For the text-containing cell, return its midpoint in (X, Y) coordinate format. 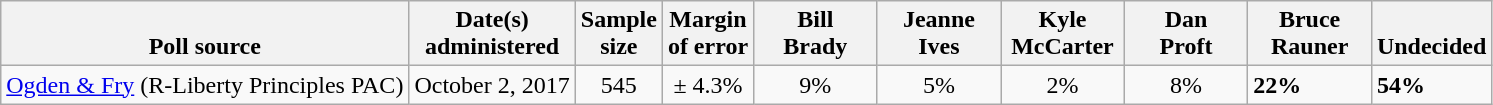
Marginof error (708, 34)
Date(s)administered (492, 34)
8% (1186, 85)
DanProft (1186, 34)
JeanneIves (939, 34)
Poll source (205, 34)
Samplesize (618, 34)
54% (1431, 85)
BillBrady (816, 34)
9% (816, 85)
BruceRauner (1310, 34)
± 4.3% (708, 85)
5% (939, 85)
KyleMcCarter (1063, 34)
Ogden & Fry (R-Liberty Principles PAC) (205, 85)
Undecided (1431, 34)
October 2, 2017 (492, 85)
2% (1063, 85)
545 (618, 85)
22% (1310, 85)
